Capture the cell that displays the provided text and extract its [x, y] central coordinate. 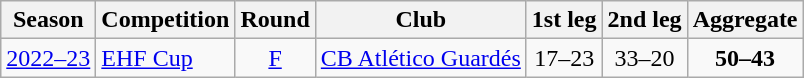
1st leg [564, 20]
Competition [166, 20]
2022–23 [48, 58]
EHF Cup [166, 58]
33–20 [644, 58]
Club [420, 20]
2nd leg [644, 20]
Round [275, 20]
17–23 [564, 58]
50–43 [745, 58]
CB Atlético Guardés [420, 58]
Aggregate [745, 20]
Season [48, 20]
F [275, 58]
